Capture the cell that displays the provided text and extract its [x, y] central coordinate. 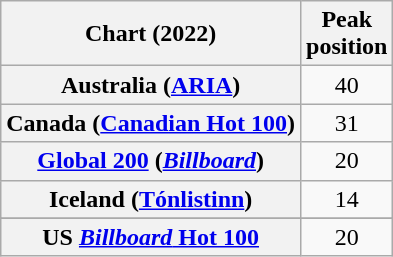
Peakposition [347, 34]
Australia (ARIA) [151, 85]
Chart (2022) [151, 34]
31 [347, 123]
US Billboard Hot 100 [151, 237]
Canada (Canadian Hot 100) [151, 123]
40 [347, 85]
Iceland (Tónlistinn) [151, 199]
14 [347, 199]
Global 200 (Billboard) [151, 161]
